Identify which cell holds the provided text, then report its (x, y) central coordinate. 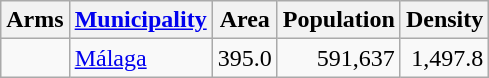
Density (444, 20)
Municipality (140, 20)
Area (244, 20)
Arms (35, 20)
Málaga (140, 58)
591,637 (338, 58)
Population (338, 20)
395.0 (244, 58)
1,497.8 (444, 58)
